Identify which cell holds the provided text, then report its (x, y) central coordinate. 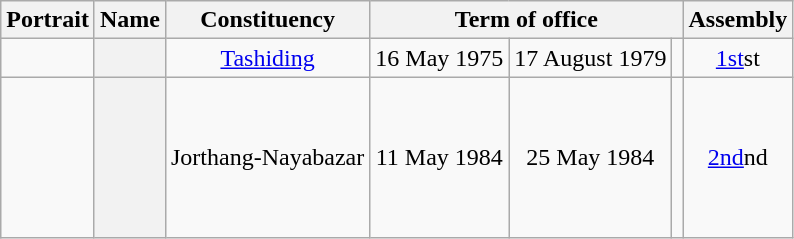
Name (130, 20)
Term of office (526, 20)
Portrait (48, 20)
Assembly (738, 20)
16 May 1975 (440, 58)
1stst (738, 58)
11 May 1984 (440, 158)
Constituency (267, 20)
Tashiding (267, 58)
17 August 1979 (590, 58)
2ndnd (738, 158)
Jorthang-Nayabazar (267, 158)
25 May 1984 (590, 158)
